From the cell containing the given text, extract its center point as [x, y] coordinate. 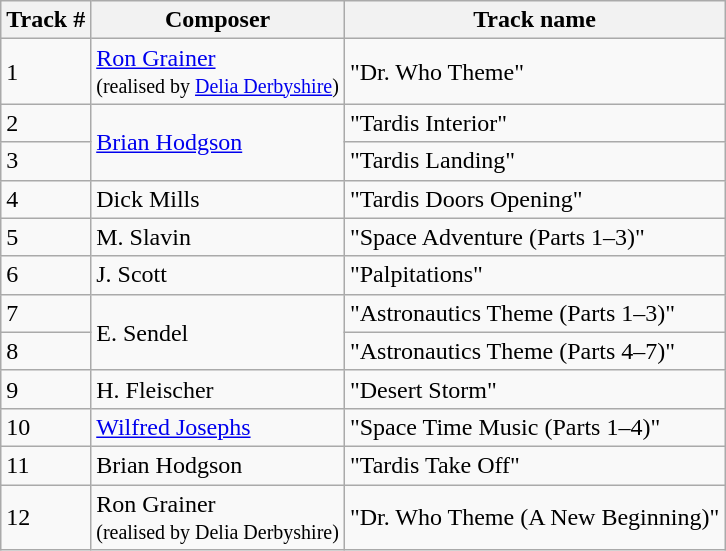
6 [46, 275]
10 [46, 427]
"Tardis Interior" [534, 123]
9 [46, 389]
5 [46, 237]
Wilfred Josephs [218, 427]
8 [46, 351]
E. Sendel [218, 332]
3 [46, 161]
"Space Time Music (Parts 1–4)" [534, 427]
1 [46, 72]
Composer [218, 20]
J. Scott [218, 275]
"Desert Storm" [534, 389]
"Space Adventure (Parts 1–3)" [534, 237]
Dick Mills [218, 199]
Track name [534, 20]
Track # [46, 20]
"Dr. Who Theme" [534, 72]
"Tardis Doors Opening" [534, 199]
H. Fleischer [218, 389]
"Tardis Take Off" [534, 465]
11 [46, 465]
"Tardis Landing" [534, 161]
12 [46, 516]
"Astronautics Theme (Parts 4–7)" [534, 351]
"Astronautics Theme (Parts 1–3)" [534, 313]
M. Slavin [218, 237]
4 [46, 199]
7 [46, 313]
"Dr. Who Theme (A New Beginning)" [534, 516]
"Palpitations" [534, 275]
2 [46, 123]
